Scan for the cell matching the given text and deliver its (x, y) coordinate at center. 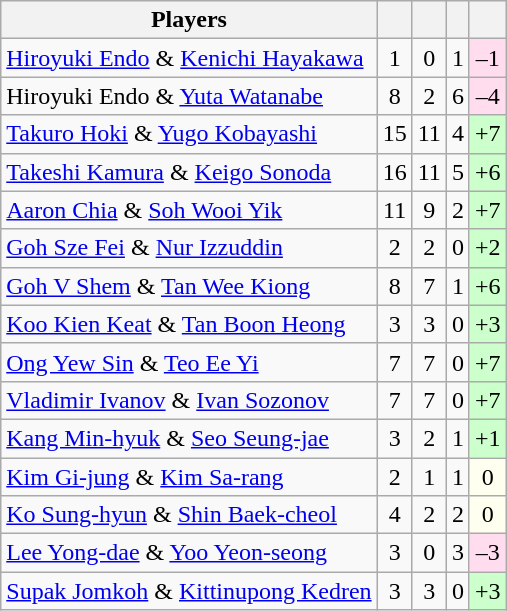
Hiroyuki Endo & Yuta Watanabe (189, 96)
+2 (488, 248)
Lee Yong-dae & Yoo Yeon-seong (189, 553)
16 (394, 172)
Takeshi Kamura & Keigo Sonoda (189, 172)
5 (458, 172)
15 (394, 134)
Takuro Hoki & Yugo Kobayashi (189, 134)
Kim Gi-jung & Kim Sa-rang (189, 477)
–1 (488, 58)
–3 (488, 553)
+1 (488, 438)
Goh V Shem & Tan Wee Kiong (189, 286)
6 (458, 96)
Goh Sze Fei & Nur Izzuddin (189, 248)
Aaron Chia & Soh Wooi Yik (189, 210)
9 (429, 210)
Ko Sung-hyun & Shin Baek-cheol (189, 515)
Supak Jomkoh & Kittinupong Kedren (189, 591)
Kang Min-hyuk & Seo Seung-jae (189, 438)
Koo Kien Keat & Tan Boon Heong (189, 324)
Vladimir Ivanov & Ivan Sozonov (189, 400)
Ong Yew Sin & Teo Ee Yi (189, 362)
–4 (488, 96)
Hiroyuki Endo & Kenichi Hayakawa (189, 58)
Players (189, 20)
